Capture the cell that displays the provided text and extract its [x, y] central coordinate. 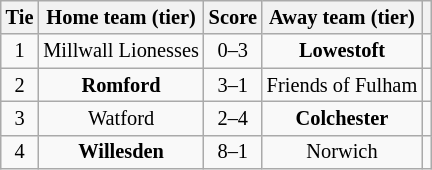
0–3 [233, 51]
Romford [120, 85]
4 [20, 152]
Tie [20, 17]
2–4 [233, 118]
Away team (tier) [342, 17]
Colchester [342, 118]
Watford [120, 118]
Friends of Fulham [342, 85]
Willesden [120, 152]
3 [20, 118]
Score [233, 17]
Home team (tier) [120, 17]
1 [20, 51]
Millwall Lionesses [120, 51]
8–1 [233, 152]
Lowestoft [342, 51]
3–1 [233, 85]
Norwich [342, 152]
2 [20, 85]
